Output the (x, y) coordinate of the center of the cell containing the given text.  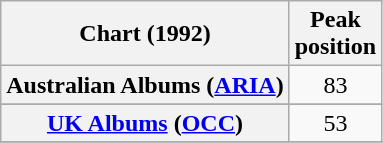
UK Albums (OCC) (145, 123)
Australian Albums (ARIA) (145, 85)
Peakposition (335, 34)
53 (335, 123)
Chart (1992) (145, 34)
83 (335, 85)
